Return the (x, y) coordinate for the center point of the cell that contains the specified text.  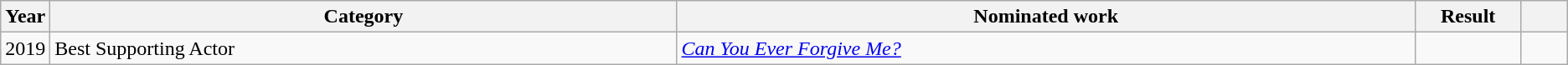
Can You Ever Forgive Me? (1045, 48)
Best Supporting Actor (364, 48)
2019 (25, 48)
Result (1467, 17)
Nominated work (1045, 17)
Category (364, 17)
Year (25, 17)
